Search for the cell housing the specified text and yield its [X, Y] center coordinate. 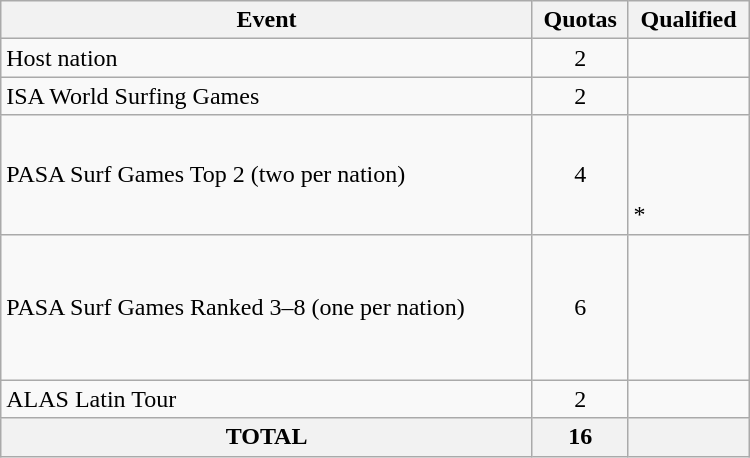
TOTAL [267, 437]
Quotas [580, 20]
Host nation [267, 58]
PASA Surf Games Ranked 3–8 (one per nation) [267, 307]
Event [267, 20]
Qualified [688, 20]
ALAS Latin Tour [267, 399]
PASA Surf Games Top 2 (two per nation) [267, 174]
* [688, 174]
ISA World Surfing Games [267, 96]
4 [580, 174]
6 [580, 307]
16 [580, 437]
